Return the [X, Y] coordinate for the center point of the cell that contains the specified text.  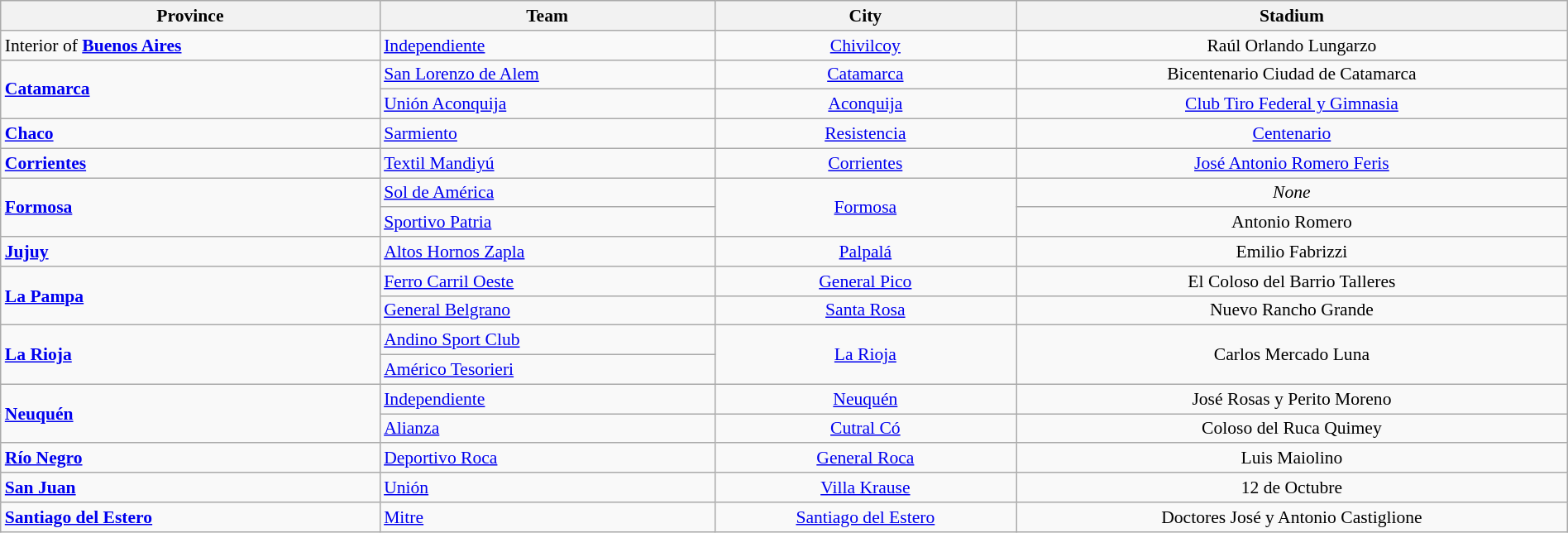
La Pampa [190, 296]
El Coloso del Barrio Talleres [1292, 281]
Carlos Mercado Luna [1292, 354]
Alianza [547, 429]
Luis Maiolino [1292, 459]
Team [547, 16]
Sarmiento [547, 134]
Centenario [1292, 134]
Sportivo Patria [547, 223]
General Pico [865, 281]
Altos Hornos Zapla [547, 252]
Santa Rosa [865, 310]
City [865, 16]
Doctores José y Antonio Castiglione [1292, 517]
Unión [547, 487]
Chaco [190, 134]
Stadium [1292, 16]
Villa Krause [865, 487]
General Belgrano [547, 310]
General Roca [865, 459]
Américo Tesorieri [547, 370]
Cutral Có [865, 429]
Interior of Buenos Aires [190, 46]
Andino Sport Club [547, 340]
José Rosas y Perito Moreno [1292, 399]
None [1292, 193]
Jujuy [190, 252]
Río Negro [190, 459]
Ferro Carril Oeste [547, 281]
Antonio Romero [1292, 223]
Textil Mandiyú [547, 163]
Sol de América [547, 193]
Club Tiro Federal y Gimnasia [1292, 104]
Chivilcoy [865, 46]
Emilio Fabrizzi [1292, 252]
Palpalá [865, 252]
Coloso del Ruca Quimey [1292, 429]
Resistencia [865, 134]
Unión Aconquija [547, 104]
Nuevo Rancho Grande [1292, 310]
Mitre [547, 517]
Raúl Orlando Lungarzo [1292, 46]
San Juan [190, 487]
Bicentenario Ciudad de Catamarca [1292, 74]
Aconquija [865, 104]
12 de Octubre [1292, 487]
Deportivo Roca [547, 459]
José Antonio Romero Feris [1292, 163]
Province [190, 16]
San Lorenzo de Alem [547, 74]
